Identify which cell holds the provided text, then report its (X, Y) central coordinate. 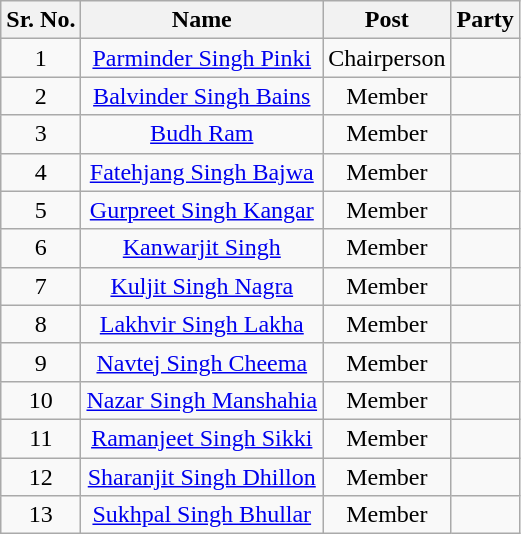
Balvinder Singh Bains (202, 96)
3 (41, 134)
Sharanjit Singh Dhillon (202, 477)
Chairperson (387, 58)
Sukhpal Singh Bhullar (202, 515)
1 (41, 58)
9 (41, 362)
Navtej Singh Cheema (202, 362)
Ramanjeet Singh Sikki (202, 438)
Kuljit Singh Nagra (202, 286)
8 (41, 324)
Fatehjang Singh Bajwa (202, 172)
Name (202, 20)
5 (41, 210)
Gurpreet Singh Kangar (202, 210)
Party (485, 20)
7 (41, 286)
6 (41, 248)
Post (387, 20)
12 (41, 477)
4 (41, 172)
Nazar Singh Manshahia (202, 400)
13 (41, 515)
Parminder Singh Pinki (202, 58)
Lakhvir Singh Lakha (202, 324)
10 (41, 400)
Sr. No. (41, 20)
11 (41, 438)
Kanwarjit Singh (202, 248)
Budh Ram (202, 134)
2 (41, 96)
